Provide the (x, y) coordinate of the cell's center where the given text is located.  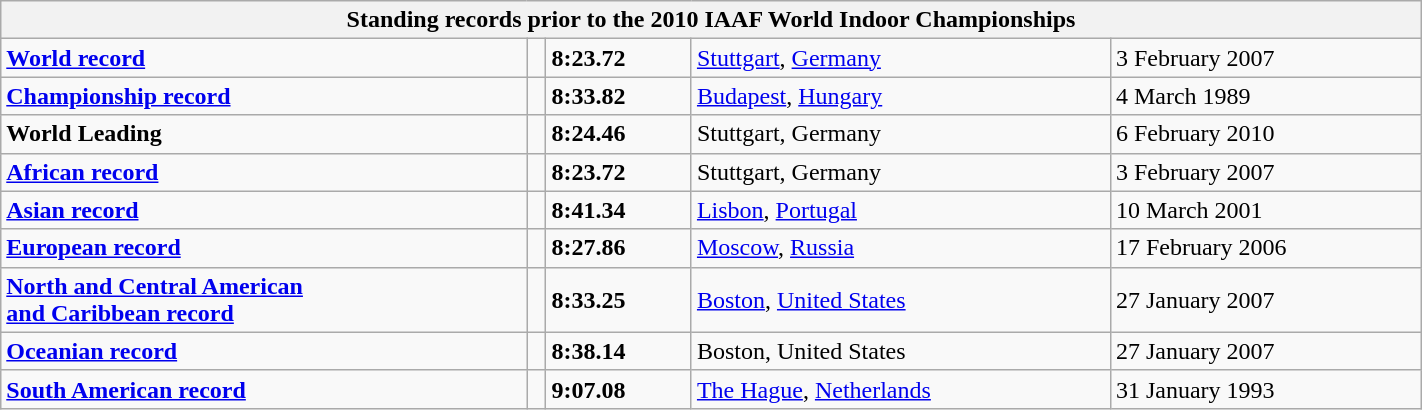
Moscow, Russia (900, 248)
European record (264, 248)
Standing records prior to the 2010 IAAF World Indoor Championships (711, 20)
6 February 2010 (1266, 134)
North and Central American and Caribbean record (264, 300)
8:33.82 (618, 96)
8:33.25 (618, 300)
17 February 2006 (1266, 248)
8:38.14 (618, 351)
World Leading (264, 134)
4 March 1989 (1266, 96)
31 January 1993 (1266, 389)
Budapest, Hungary (900, 96)
Lisbon, Portugal (900, 210)
The Hague, Netherlands (900, 389)
10 March 2001 (1266, 210)
World record (264, 58)
8:24.46 (618, 134)
9:07.08 (618, 389)
Asian record (264, 210)
8:27.86 (618, 248)
8:41.34 (618, 210)
Oceanian record (264, 351)
South American record (264, 389)
Championship record (264, 96)
African record (264, 172)
